Return (x, y) of the center of cell containing provided text 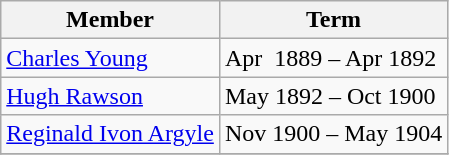
Apr 1889 – Apr 1892 (333, 58)
May 1892 – Oct 1900 (333, 96)
Term (333, 20)
Member (110, 20)
Reginald Ivon Argyle (110, 134)
Nov 1900 – May 1904 (333, 134)
Hugh Rawson (110, 96)
Charles Young (110, 58)
